Locate the cell with the specified text and output its (x, y) center coordinate. 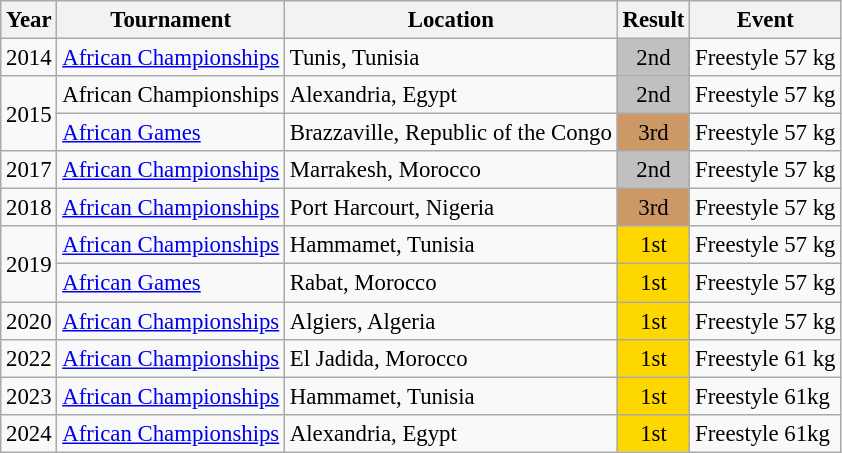
Port Harcourt, Nigeria (452, 208)
Year (29, 20)
2019 (29, 264)
Brazzaville, Republic of the Congo (452, 133)
2017 (29, 170)
El Jadida, Morocco (452, 358)
Location (452, 20)
2014 (29, 58)
Marrakesh, Morocco (452, 170)
Result (654, 20)
Algiers, Algeria (452, 321)
Tournament (171, 20)
Tunis, Tunisia (452, 58)
2020 (29, 321)
2023 (29, 396)
2015 (29, 114)
2022 (29, 358)
2018 (29, 208)
2024 (29, 433)
Freestyle 61 kg (766, 358)
Rabat, Morocco (452, 283)
Event (766, 20)
